Pinpoint the cell where the given text exists, returning its [X, Y] midpoint coordinate. 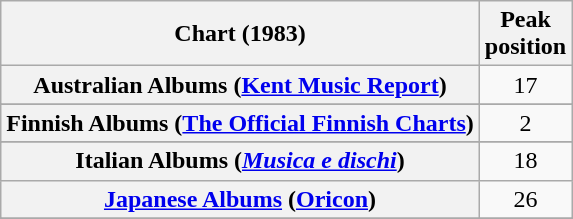
Japanese Albums (Oricon) [240, 199]
2 [525, 123]
17 [525, 85]
Australian Albums (Kent Music Report) [240, 85]
Chart (1983) [240, 34]
Finnish Albums (The Official Finnish Charts) [240, 123]
Italian Albums (Musica e dischi) [240, 161]
26 [525, 199]
18 [525, 161]
Peakposition [525, 34]
